Extract the [X, Y] coordinate from the center of the cell holding the provided text.  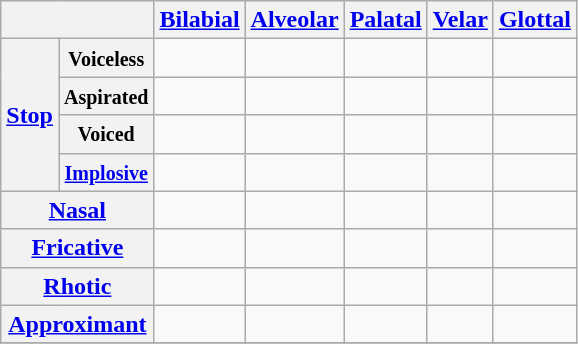
Aspirated [106, 96]
Nasal [78, 210]
Alveolar [294, 20]
Implosive [106, 172]
Velar [460, 20]
Approximant [78, 324]
Voiceless [106, 58]
Palatal [386, 20]
Fricative [78, 248]
Rhotic [78, 286]
Glottal [534, 20]
Stop [30, 115]
Bilabial [200, 20]
Voiced [106, 134]
